Extract the (X, Y) coordinate from the center of the cell holding the provided text.  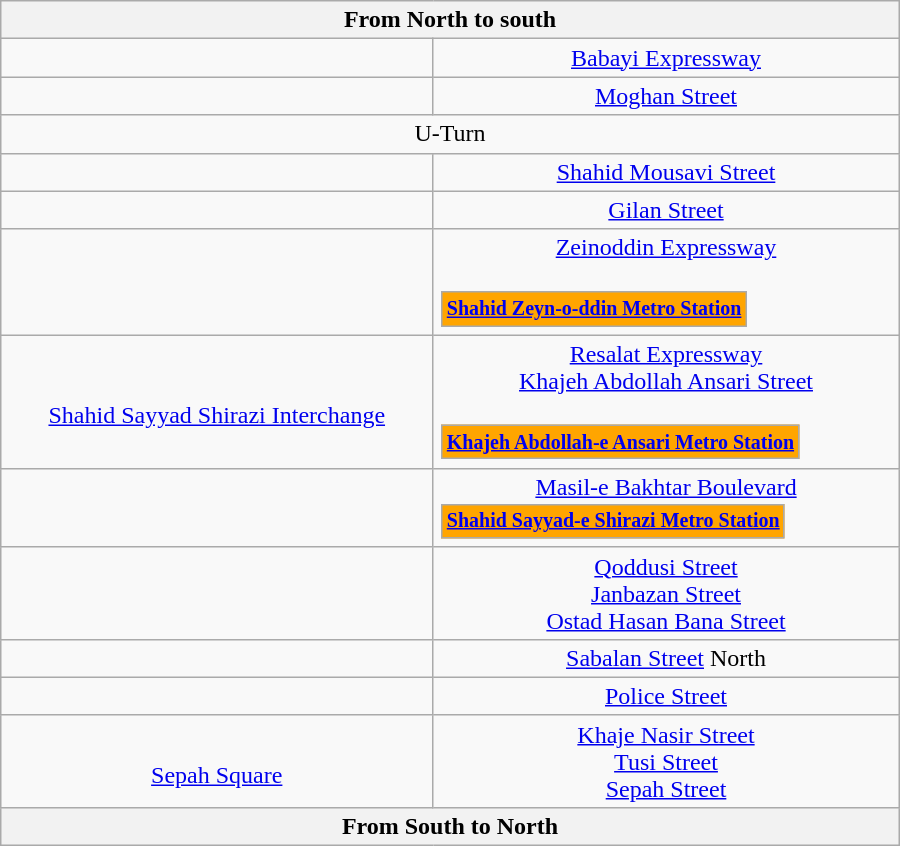
Sabalan Street North (666, 658)
Resalat Expressway Khajeh Abdollah Ansari Street Khajeh Abdollah-e Ansari Metro Station (666, 402)
Shahid Zeyn-o-ddin Metro Station (594, 310)
Shahid Mousavi Street (666, 172)
Sepah Square (217, 761)
Shahid Sayyad Shirazi Interchange (217, 402)
Shahid Sayyad-e Shirazi Metro Station (613, 522)
Moghan Street (666, 96)
Khajeh Abdollah-e Ansari Metro Station (620, 442)
Qoddusi Street Janbazan Street Ostad Hasan Bana Street (666, 593)
Khaje Nasir Street Tusi Street Sepah Street (666, 761)
From South to North (450, 826)
Zeinoddin Expressway Shahid Zeyn-o-ddin Metro Station (666, 282)
Masil-e Bakhtar Boulevard Shahid Sayyad-e Shirazi Metro Station (666, 508)
From North to south (450, 20)
Babayi Expressway (666, 58)
Gilan Street (666, 210)
U-Turn (450, 134)
Police Street (666, 696)
